Locate the cell with the specified text and output its [x, y] center coordinate. 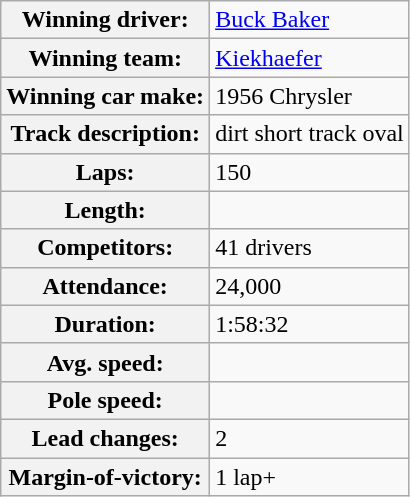
Attendance: [106, 286]
Avg. speed: [106, 362]
Winning driver: [106, 20]
2 [310, 438]
1 lap+ [310, 477]
dirt short track oval [310, 134]
Lead changes: [106, 438]
Laps: [106, 172]
Winning car make: [106, 96]
41 drivers [310, 248]
Margin-of-victory: [106, 477]
Competitors: [106, 248]
Winning team: [106, 58]
Track description: [106, 134]
24,000 [310, 286]
Pole speed: [106, 400]
Kiekhaefer [310, 58]
1:58:32 [310, 324]
150 [310, 172]
Duration: [106, 324]
Length: [106, 210]
1956 Chrysler [310, 96]
Buck Baker [310, 20]
